Output the (X, Y) coordinate of the center of the cell containing the given text.  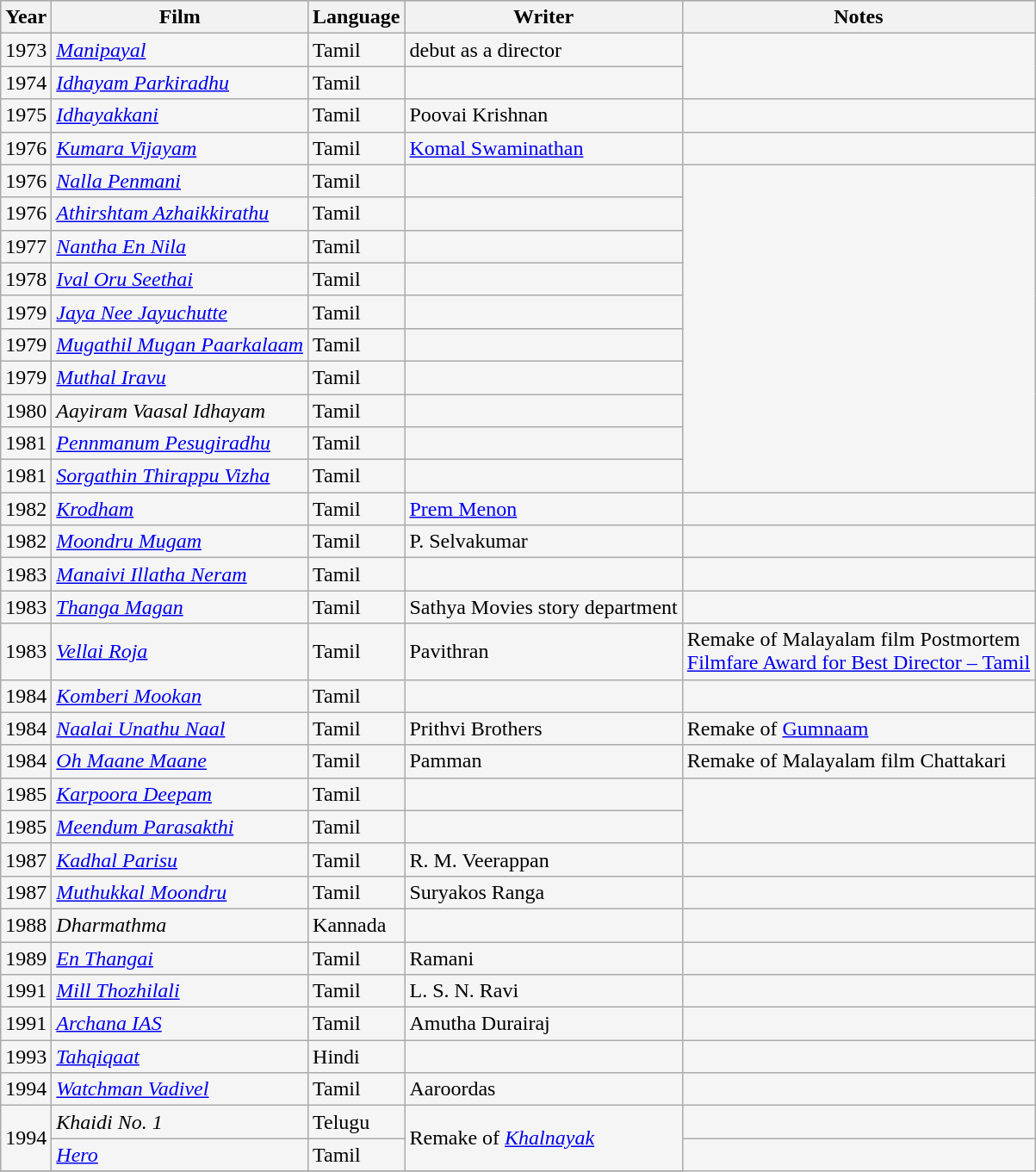
Muthukkal Moondru (180, 892)
Aaroordas (543, 1089)
Vellai Roja (180, 651)
Language (357, 17)
1974 (26, 83)
Kadhal Parisu (180, 859)
Prem Menon (543, 509)
Nantha En Nila (180, 246)
Prithvi Brothers (543, 729)
Pamman (543, 761)
Pennmanum Pesugiradhu (180, 443)
Remake of Malayalam film PostmortemFilmfare Award for Best Director – Tamil (858, 651)
Notes (858, 17)
Aayiram Vaasal Idhayam (180, 411)
Dharmathma (180, 925)
Sorgathin Thirappu Vizha (180, 476)
Kumara Vijayam (180, 148)
1973 (26, 50)
Manaivi Illatha Neram (180, 574)
Komal Swaminathan (543, 148)
Hero (180, 1155)
Krodham (180, 509)
Jaya Nee Jayuchutte (180, 312)
Remake of Malayalam film Chattakari (858, 761)
Remake of Gumnaam (858, 729)
Hindi (357, 1057)
Amutha Durairaj (543, 1024)
L. S. N. Ravi (543, 991)
Mill Thozhilali (180, 991)
Mugathil Mugan Paarkalaam (180, 344)
Kannada (357, 925)
Tahqiqaat (180, 1057)
Sathya Movies story department (543, 607)
Ival Oru Seethai (180, 279)
Archana IAS (180, 1024)
Watchman Vadivel (180, 1089)
Writer (543, 17)
Poovai Krishnan (543, 115)
Moondru Mugam (180, 542)
1989 (26, 958)
1977 (26, 246)
R. M. Veerappan (543, 859)
Idhayakkani (180, 115)
Telugu (357, 1122)
1993 (26, 1057)
Muthal Iravu (180, 377)
Karpoora Deepam (180, 794)
Manipayal (180, 50)
1988 (26, 925)
1980 (26, 411)
1978 (26, 279)
Naalai Unathu Naal (180, 729)
En Thangai (180, 958)
Athirshtam Azhaikkirathu (180, 214)
debut as a director (543, 50)
Year (26, 17)
1975 (26, 115)
Thanga Magan (180, 607)
Idhayam Parkiradhu (180, 83)
P. Selvakumar (543, 542)
Ramani (543, 958)
Oh Maane Maane (180, 761)
Pavithran (543, 651)
Komberi Mookan (180, 696)
Film (180, 17)
Suryakos Ranga (543, 892)
Khaidi No. 1 (180, 1122)
Meendum Parasakthi (180, 827)
Nalla Penmani (180, 181)
Remake of Khalnayak (543, 1138)
